For the text-containing cell, return its midpoint in [X, Y] coordinate format. 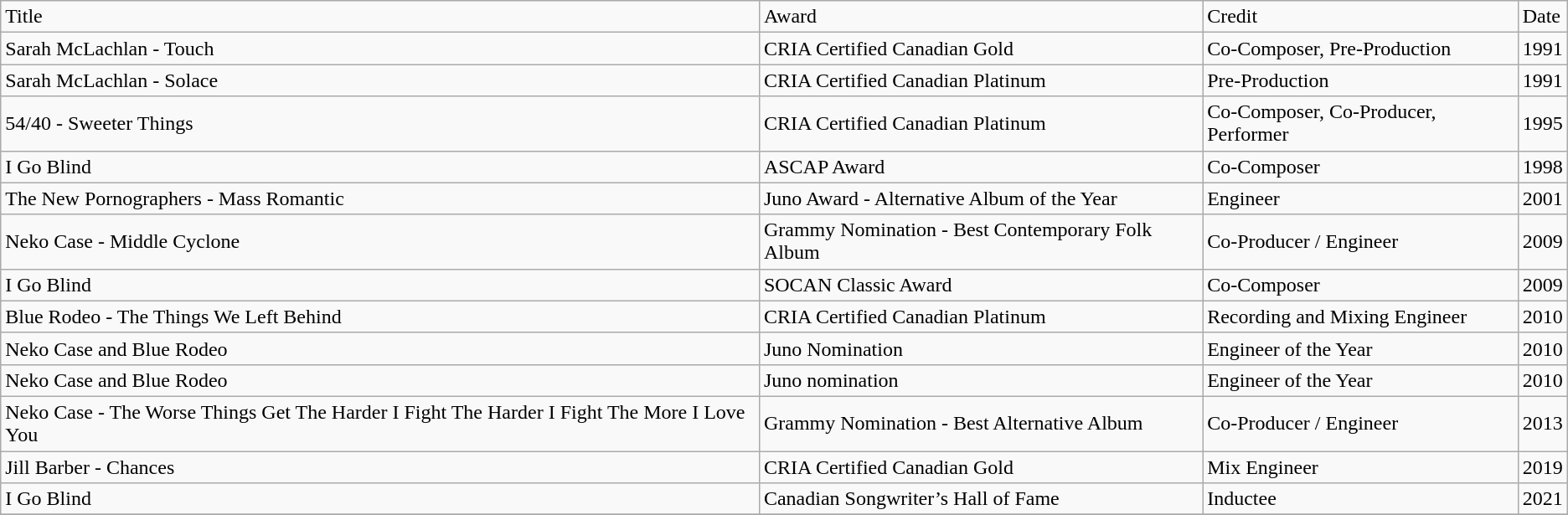
Grammy Nomination - Best Contemporary Folk Album [980, 241]
Grammy Nomination - Best Alternative Album [980, 424]
Sarah McLachlan - Touch [380, 49]
Juno Award - Alternative Album of the Year [980, 198]
Juno nomination [980, 380]
54/40 - Sweeter Things [380, 124]
SOCAN Classic Award [980, 285]
Neko Case - Middle Cyclone [380, 241]
Title [380, 17]
Neko Case - The Worse Things Get The Harder I Fight The Harder I Fight The More I Love You [380, 424]
2013 [1543, 424]
Pre-Production [1360, 80]
2001 [1543, 198]
2021 [1543, 499]
Co-Composer, Pre-Production [1360, 49]
Recording and Mixing Engineer [1360, 317]
Jill Barber - Chances [380, 466]
The New Pornographers - Mass Romantic [380, 198]
Mix Engineer [1360, 466]
Credit [1360, 17]
Award [980, 17]
1995 [1543, 124]
Date [1543, 17]
ASCAP Award [980, 167]
Blue Rodeo - The Things We Left Behind [380, 317]
Juno Nomination [980, 348]
Co-Composer, Co-Producer, Performer [1360, 124]
Inductee [1360, 499]
Sarah McLachlan - Solace [380, 80]
1998 [1543, 167]
2019 [1543, 466]
Engineer [1360, 198]
Canadian Songwriter’s Hall of Fame [980, 499]
